Capture the cell that displays the provided text and extract its (X, Y) central coordinate. 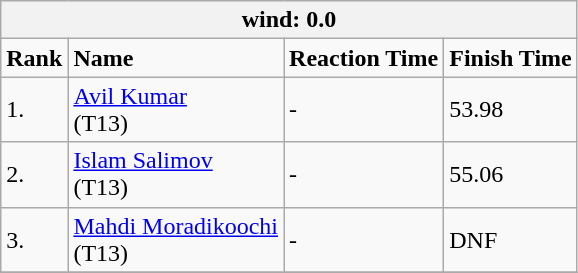
Avil Kumar(T13) (176, 110)
wind: 0.0 (290, 20)
Name (176, 58)
2. (34, 174)
3. (34, 240)
Reaction Time (364, 58)
1. (34, 110)
55.06 (511, 174)
Islam Salimov(T13) (176, 174)
Rank (34, 58)
DNF (511, 240)
Finish Time (511, 58)
Mahdi Moradikoochi(T13) (176, 240)
53.98 (511, 110)
